Capture the cell that displays the provided text and extract its [x, y] central coordinate. 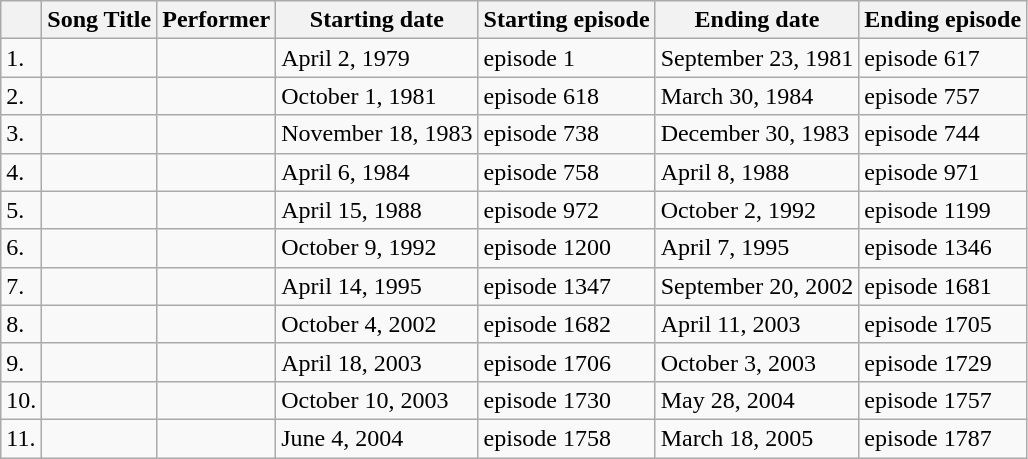
episode 1787 [943, 438]
October 4, 2002 [377, 324]
episode 744 [943, 134]
April 18, 2003 [377, 362]
October 3, 2003 [757, 362]
April 6, 1984 [377, 172]
April 2, 1979 [377, 58]
episode 1 [566, 58]
5. [22, 210]
9. [22, 362]
Ending date [757, 20]
April 15, 1988 [377, 210]
September 23, 1981 [757, 58]
episode 1681 [943, 286]
6. [22, 248]
October 1, 1981 [377, 96]
November 18, 1983 [377, 134]
Ending episode [943, 20]
Starting date [377, 20]
episode 738 [566, 134]
episode 1347 [566, 286]
October 2, 1992 [757, 210]
Performer [216, 20]
episode 972 [566, 210]
episode 757 [943, 96]
episode 1758 [566, 438]
October 10, 2003 [377, 400]
episode 1730 [566, 400]
8. [22, 324]
episode 1346 [943, 248]
episode 758 [566, 172]
episode 1200 [566, 248]
7. [22, 286]
Starting episode [566, 20]
October 9, 1992 [377, 248]
March 30, 1984 [757, 96]
episode 1706 [566, 362]
3. [22, 134]
episode 971 [943, 172]
April 14, 1995 [377, 286]
episode 617 [943, 58]
June 4, 2004 [377, 438]
April 7, 1995 [757, 248]
May 28, 2004 [757, 400]
10. [22, 400]
March 18, 2005 [757, 438]
December 30, 1983 [757, 134]
episode 1705 [943, 324]
September 20, 2002 [757, 286]
2. [22, 96]
4. [22, 172]
1. [22, 58]
episode 1729 [943, 362]
episode 1682 [566, 324]
Song Title [100, 20]
April 8, 1988 [757, 172]
episode 618 [566, 96]
episode 1757 [943, 400]
11. [22, 438]
April 11, 2003 [757, 324]
episode 1199 [943, 210]
